Identify which cell holds the provided text, then report its (X, Y) central coordinate. 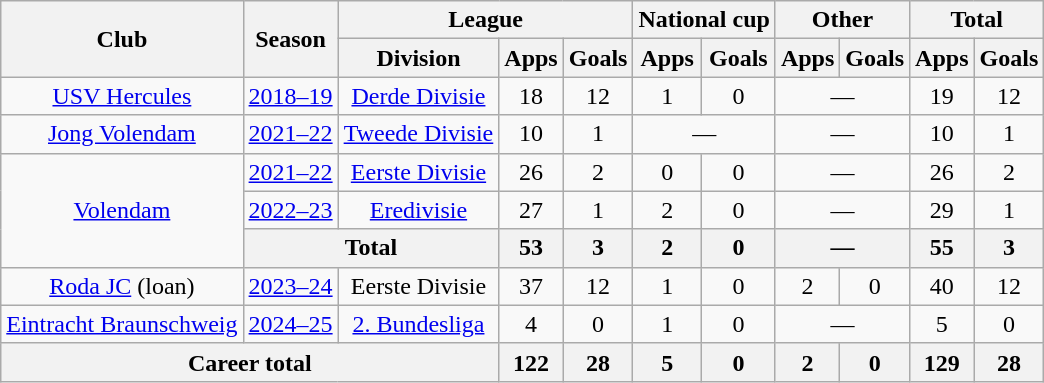
National cup (704, 20)
Eredivisie (418, 210)
37 (531, 286)
Derde Divisie (418, 96)
19 (942, 96)
4 (531, 324)
2018–19 (290, 96)
Division (418, 58)
Jong Volendam (122, 134)
Other (842, 20)
2023–24 (290, 286)
Eintracht Braunschweig (122, 324)
27 (531, 210)
122 (531, 362)
Career total (250, 362)
129 (942, 362)
Season (290, 39)
USV Hercules (122, 96)
2024–25 (290, 324)
2. Bundesliga (418, 324)
55 (942, 248)
53 (531, 248)
18 (531, 96)
Club (122, 39)
29 (942, 210)
2022–23 (290, 210)
League (486, 20)
Roda JC (loan) (122, 286)
Tweede Divisie (418, 134)
Volendam (122, 210)
40 (942, 286)
